Find where the given text appears and provide that cell's center as [x, y] coordinate. 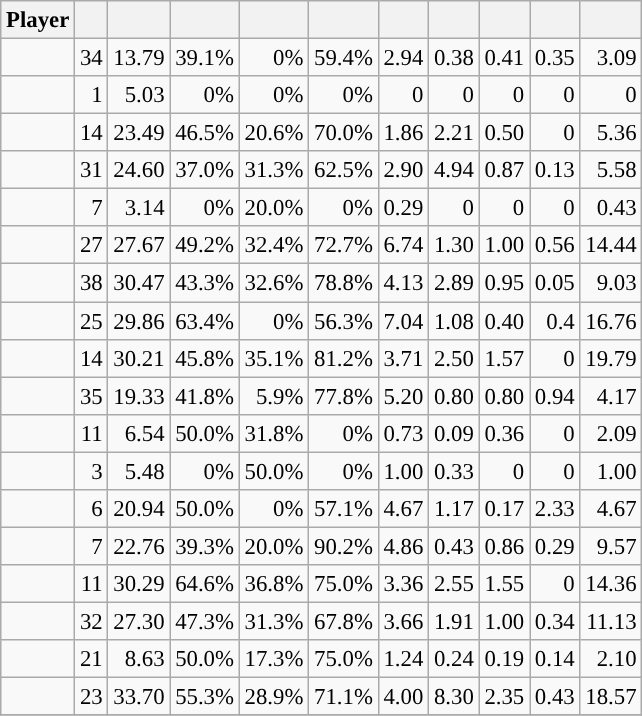
4.13 [403, 283]
4.86 [403, 546]
0.13 [555, 170]
19.33 [139, 396]
70.0% [344, 133]
27.30 [139, 621]
1.08 [454, 321]
3.71 [403, 358]
1.86 [403, 133]
0.09 [454, 433]
0.19 [504, 659]
0.35 [555, 58]
23 [92, 697]
4.94 [454, 170]
55.3% [204, 697]
71.1% [344, 697]
1.91 [454, 621]
5.20 [403, 396]
31.8% [274, 433]
41.8% [204, 396]
32.6% [274, 283]
7.04 [403, 321]
2.90 [403, 170]
63.4% [204, 321]
6.54 [139, 433]
30.47 [139, 283]
3.36 [403, 584]
56.3% [344, 321]
0.50 [504, 133]
22.76 [139, 546]
30.21 [139, 358]
2.50 [454, 358]
25 [92, 321]
3.09 [611, 58]
2.89 [454, 283]
5.58 [611, 170]
4.17 [611, 396]
8.63 [139, 659]
0.33 [454, 471]
39.1% [204, 58]
72.7% [344, 245]
1.30 [454, 245]
35.1% [274, 358]
9.03 [611, 283]
0.94 [555, 396]
0.38 [454, 58]
3.14 [139, 208]
2.94 [403, 58]
0.95 [504, 283]
17.3% [274, 659]
0.14 [555, 659]
24.60 [139, 170]
1.55 [504, 584]
0.87 [504, 170]
35 [92, 396]
5.48 [139, 471]
46.5% [204, 133]
2.10 [611, 659]
5.03 [139, 95]
0.73 [403, 433]
8.30 [454, 697]
16.76 [611, 321]
33.70 [139, 697]
45.8% [204, 358]
67.8% [344, 621]
30.29 [139, 584]
6.74 [403, 245]
62.5% [344, 170]
78.8% [344, 283]
27 [92, 245]
21 [92, 659]
5.9% [274, 396]
6 [92, 509]
32.4% [274, 245]
2.21 [454, 133]
49.2% [204, 245]
2.55 [454, 584]
38 [92, 283]
14.44 [611, 245]
81.2% [344, 358]
2.35 [504, 697]
29.86 [139, 321]
18.57 [611, 697]
59.4% [344, 58]
77.8% [344, 396]
1.57 [504, 358]
28.9% [274, 697]
0.05 [555, 283]
13.79 [139, 58]
23.49 [139, 133]
0.4 [555, 321]
1.17 [454, 509]
0.34 [555, 621]
37.0% [204, 170]
31 [92, 170]
90.2% [344, 546]
27.67 [139, 245]
32 [92, 621]
2.33 [555, 509]
0.24 [454, 659]
20.6% [274, 133]
1 [92, 95]
1.24 [403, 659]
0.36 [504, 433]
3 [92, 471]
Player [38, 20]
19.79 [611, 358]
0.41 [504, 58]
2.09 [611, 433]
36.8% [274, 584]
47.3% [204, 621]
20.94 [139, 509]
14.36 [611, 584]
57.1% [344, 509]
0.56 [555, 245]
4.00 [403, 697]
5.36 [611, 133]
64.6% [204, 584]
0.40 [504, 321]
0.17 [504, 509]
0.86 [504, 546]
3.66 [403, 621]
34 [92, 58]
43.3% [204, 283]
11.13 [611, 621]
39.3% [204, 546]
9.57 [611, 546]
